Pinpoint the cell where the given text exists, returning its [x, y] midpoint coordinate. 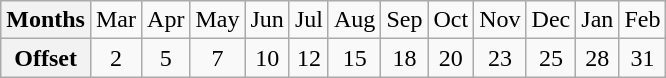
Mar [116, 20]
Jun [267, 20]
20 [451, 58]
31 [642, 58]
23 [500, 58]
5 [166, 58]
Sep [404, 20]
May [218, 20]
28 [598, 58]
7 [218, 58]
Oct [451, 20]
Dec [551, 20]
2 [116, 58]
15 [354, 58]
Feb [642, 20]
Months [46, 20]
12 [308, 58]
Aug [354, 20]
Jan [598, 20]
25 [551, 58]
Offset [46, 58]
18 [404, 58]
Apr [166, 20]
10 [267, 58]
Jul [308, 20]
Nov [500, 20]
